Locate the cell with the specified text and output its (X, Y) center coordinate. 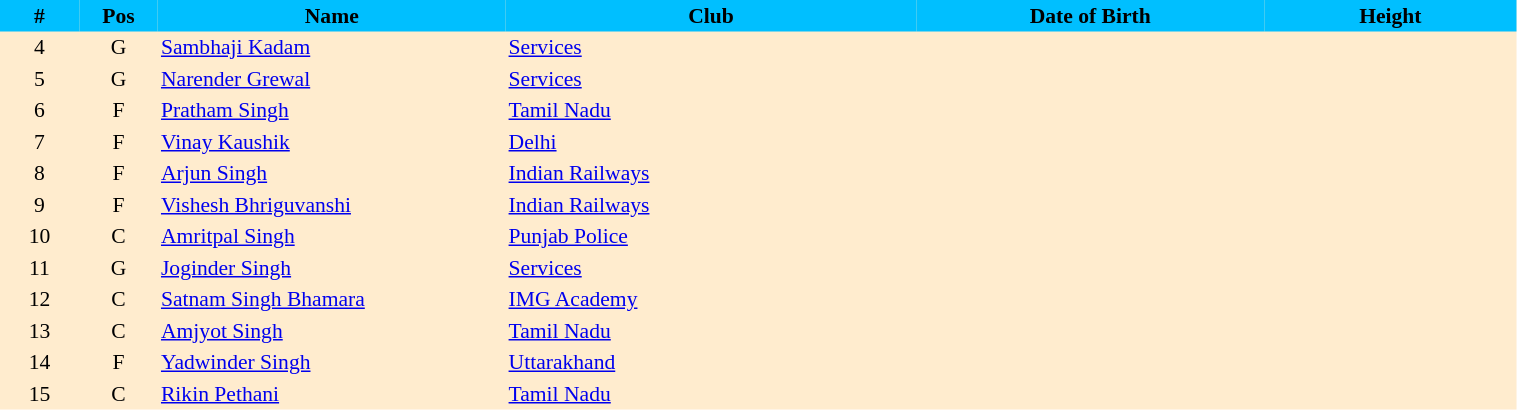
15 (40, 394)
12 (40, 300)
14 (40, 362)
Pos (118, 16)
Narender Grewal (332, 79)
Rikin Pethani (332, 394)
11 (40, 268)
9 (40, 205)
Punjab Police (712, 236)
Amjyot Singh (332, 331)
Delhi (712, 142)
Satnam Singh Bhamara (332, 300)
Pratham Singh (332, 110)
7 (40, 142)
Uttarakhand (712, 362)
Vishesh Bhriguvanshi (332, 205)
Arjun Singh (332, 174)
Club (712, 16)
Joginder Singh (332, 268)
8 (40, 174)
10 (40, 236)
Name (332, 16)
Height (1390, 16)
6 (40, 110)
Sambhaji Kadam (332, 48)
Date of Birth (1090, 16)
Yadwinder Singh (332, 362)
Vinay Kaushik (332, 142)
5 (40, 79)
# (40, 16)
Amritpal Singh (332, 236)
4 (40, 48)
IMG Academy (712, 300)
13 (40, 331)
